Locate the cell with the specified text and output its [X, Y] center coordinate. 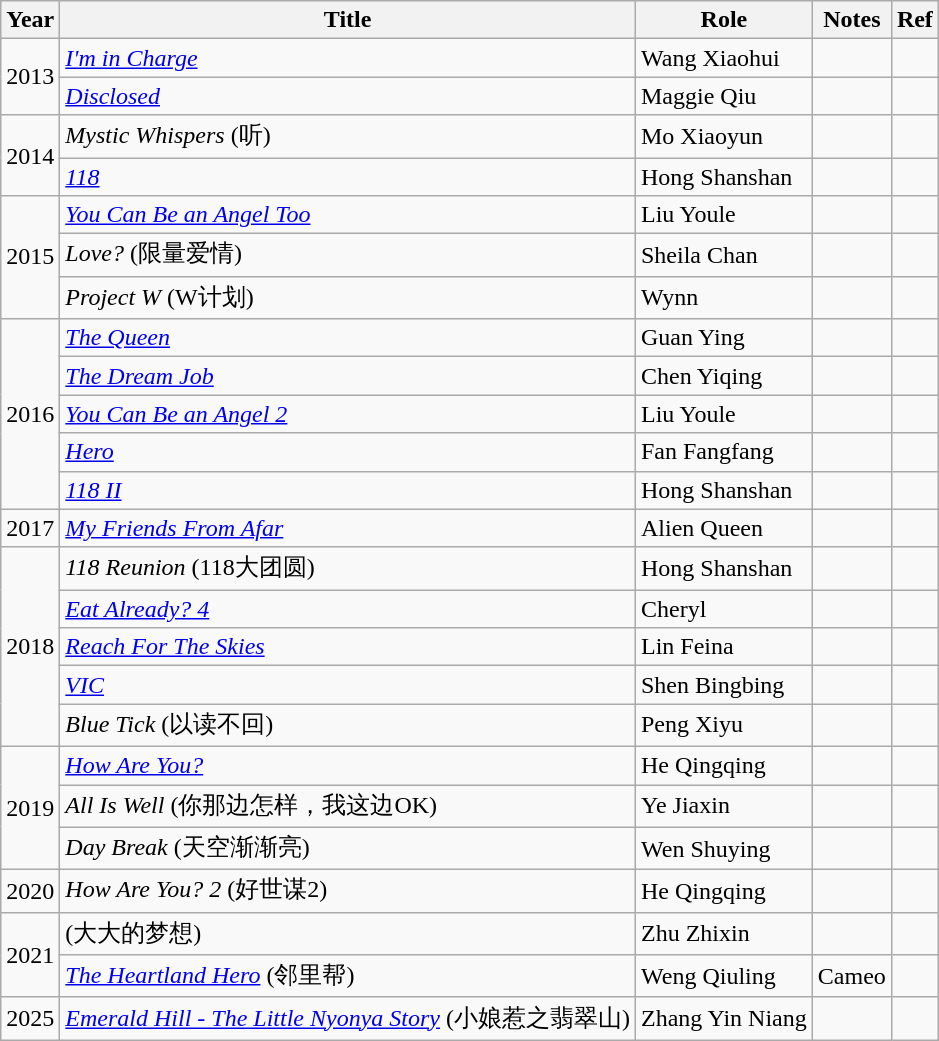
Cameo [852, 976]
Zhu Zhixin [724, 934]
Weng Qiuling [724, 976]
Mystic Whispers (听) [348, 136]
Lin Feina [724, 647]
Blue Tick (以读不回) [348, 726]
2015 [30, 258]
The Dream Job [348, 376]
How Are You? [348, 765]
118 [348, 177]
Wynn [724, 298]
Day Break (天空渐渐亮) [348, 848]
118 Reunion (118大团圆) [348, 568]
(大大的梦想) [348, 934]
118 II [348, 490]
Fan Fangfang [724, 452]
Ye Jiaxin [724, 806]
Guan Ying [724, 338]
2017 [30, 528]
Love? (限量爱情) [348, 256]
Maggie Qiu [724, 96]
Emerald Hill - The Little Nyonya Story (小娘惹之翡翠山) [348, 1018]
Year [30, 20]
2014 [30, 156]
Role [724, 20]
Cheryl [724, 609]
Mo Xiaoyun [724, 136]
2016 [30, 414]
2020 [30, 892]
VIC [348, 685]
Alien Queen [724, 528]
I'm in Charge [348, 58]
Chen Yiqing [724, 376]
2019 [30, 808]
Zhang Yin Niang [724, 1018]
Peng Xiyu [724, 726]
Wang Xiaohui [724, 58]
Notes [852, 20]
Sheila Chan [724, 256]
2018 [30, 646]
Project W (W计划) [348, 298]
2021 [30, 954]
Eat Already? 4 [348, 609]
The Queen [348, 338]
Ref [914, 20]
2025 [30, 1018]
The Heartland Hero (邻里帮) [348, 976]
2013 [30, 77]
My Friends From Afar [348, 528]
You Can Be an Angel 2 [348, 414]
How Are You? 2 (好世谋2) [348, 892]
Shen Bingbing [724, 685]
Wen Shuying [724, 848]
Disclosed [348, 96]
All Is Well (你那边怎样，我这边OK) [348, 806]
Title [348, 20]
Reach For The Skies [348, 647]
Hero [348, 452]
You Can Be an Angel Too [348, 215]
